Return the (X, Y) coordinate for the center point of the cell that contains the specified text.  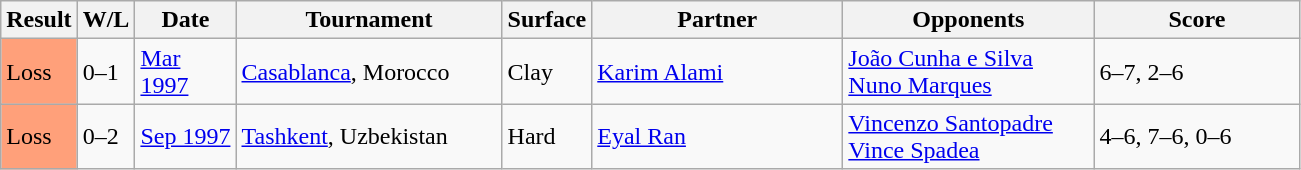
Tournament (369, 20)
4–6, 7–6, 0–6 (1197, 136)
Opponents (968, 20)
Partner (718, 20)
W/L (106, 20)
6–7, 2–6 (1197, 72)
Tashkent, Uzbekistan (369, 136)
Hard (547, 136)
Mar 1997 (186, 72)
Date (186, 20)
0–2 (106, 136)
Surface (547, 20)
Clay (547, 72)
Karim Alami (718, 72)
Casablanca, Morocco (369, 72)
João Cunha e Silva Nuno Marques (968, 72)
Vincenzo Santopadre Vince Spadea (968, 136)
Sep 1997 (186, 136)
Score (1197, 20)
0–1 (106, 72)
Eyal Ran (718, 136)
Result (39, 20)
